Return the [x, y] coordinate for the center point of the cell that contains the specified text.  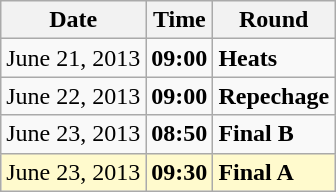
Repechage [274, 96]
Final A [274, 172]
Round [274, 20]
09:30 [180, 172]
08:50 [180, 134]
June 22, 2013 [74, 96]
Time [180, 20]
Final B [274, 134]
June 21, 2013 [74, 58]
Heats [274, 58]
Date [74, 20]
